Return the (X, Y) coordinate for the center point of the cell that contains the specified text.  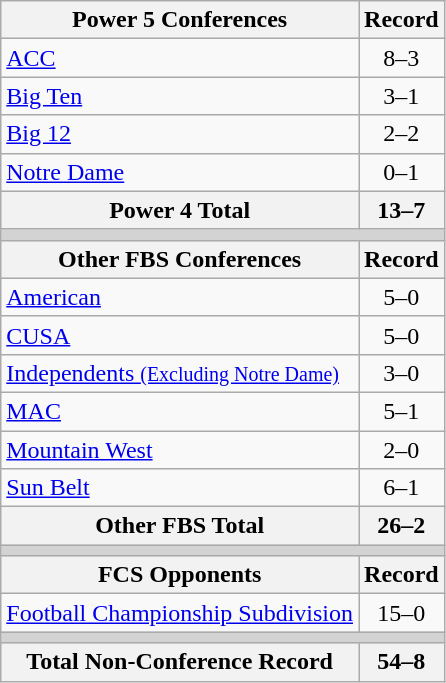
American (180, 297)
13–7 (402, 210)
Mountain West (180, 449)
Power 4 Total (180, 210)
Power 5 Conferences (180, 20)
Independents (Excluding Notre Dame) (180, 373)
15–0 (402, 613)
FCS Opponents (180, 575)
3–0 (402, 373)
2–2 (402, 134)
CUSA (180, 335)
Football Championship Subdivision (180, 613)
6–1 (402, 488)
54–8 (402, 662)
Total Non-Conference Record (180, 662)
2–0 (402, 449)
Notre Dame (180, 172)
0–1 (402, 172)
Big 12 (180, 134)
Other FBS Conferences (180, 259)
Sun Belt (180, 488)
MAC (180, 411)
Big Ten (180, 96)
3–1 (402, 96)
26–2 (402, 526)
ACC (180, 58)
5–1 (402, 411)
8–3 (402, 58)
Other FBS Total (180, 526)
